For the text-containing cell, return its midpoint in (x, y) coordinate format. 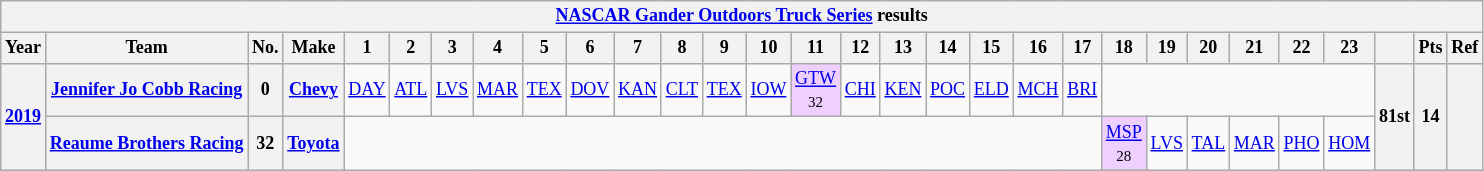
Toyota (314, 144)
TAL (1208, 144)
POC (948, 90)
5 (544, 48)
DAY (367, 90)
13 (903, 48)
IOW (768, 90)
20 (1208, 48)
9 (724, 48)
1 (367, 48)
23 (1350, 48)
MCH (1038, 90)
18 (1124, 48)
22 (1302, 48)
CLT (682, 90)
81st (1395, 116)
6 (590, 48)
PHO (1302, 144)
Team (146, 48)
10 (768, 48)
KAN (638, 90)
HOM (1350, 144)
16 (1038, 48)
2 (411, 48)
Pts (1430, 48)
Reaume Brothers Racing (146, 144)
19 (1166, 48)
2019 (24, 116)
CHI (860, 90)
17 (1082, 48)
0 (266, 90)
Year (24, 48)
GTW32 (816, 90)
BRI (1082, 90)
No. (266, 48)
ATL (411, 90)
32 (266, 144)
KEN (903, 90)
DOV (590, 90)
Chevy (314, 90)
3 (452, 48)
21 (1254, 48)
8 (682, 48)
NASCAR Gander Outdoors Truck Series results (742, 16)
ELD (991, 90)
11 (816, 48)
12 (860, 48)
7 (638, 48)
4 (498, 48)
Ref (1465, 48)
MSP28 (1124, 144)
15 (991, 48)
Jennifer Jo Cobb Racing (146, 90)
Make (314, 48)
